Detect which cell encompasses the target text, then output its (x, y) center coordinate. 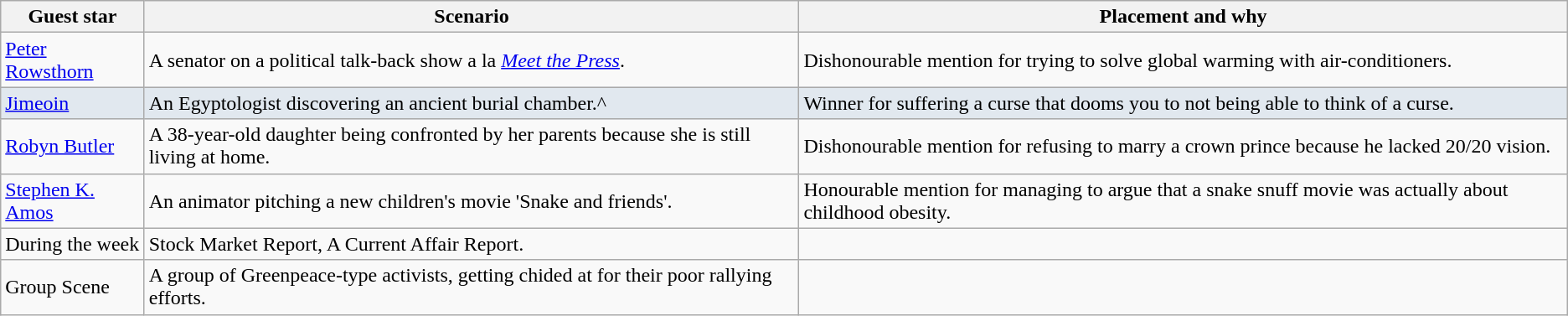
An Egyptologist discovering an ancient burial chamber.^ (472, 103)
Dishonourable mention for trying to solve global warming with air-conditioners. (1183, 60)
Dishonourable mention for refusing to marry a crown prince because he lacked 20/20 vision. (1183, 146)
Stephen K. Amos (72, 201)
Stock Market Report, A Current Affair Report. (472, 244)
Guest star (72, 17)
A senator on a political talk-back show a la Meet the Press. (472, 60)
An animator pitching a new children's movie 'Snake and friends'. (472, 201)
A group of Greenpeace-type activists, getting chided at for their poor rallying efforts. (472, 287)
Honourable mention for managing to argue that a snake snuff movie was actually about childhood obesity. (1183, 201)
Group Scene (72, 287)
Robyn Butler (72, 146)
A 38-year-old daughter being confronted by her parents because she is still living at home. (472, 146)
Scenario (472, 17)
During the week (72, 244)
Placement and why (1183, 17)
Peter Rowsthorn (72, 60)
Jimeoin (72, 103)
Winner for suffering a curse that dooms you to not being able to think of a curse. (1183, 103)
